For the text-containing cell, return its midpoint in [x, y] coordinate format. 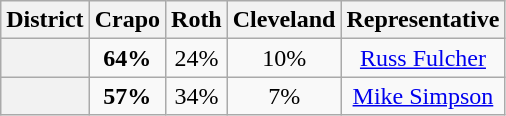
24% [197, 58]
57% [127, 96]
Cleveland [284, 20]
Russ Fulcher [423, 58]
64% [127, 58]
7% [284, 96]
10% [284, 58]
District [45, 20]
Crapo [127, 20]
Roth [197, 20]
Representative [423, 20]
34% [197, 96]
Mike Simpson [423, 96]
